Find where the given text appears and provide that cell's center as (X, Y) coordinate. 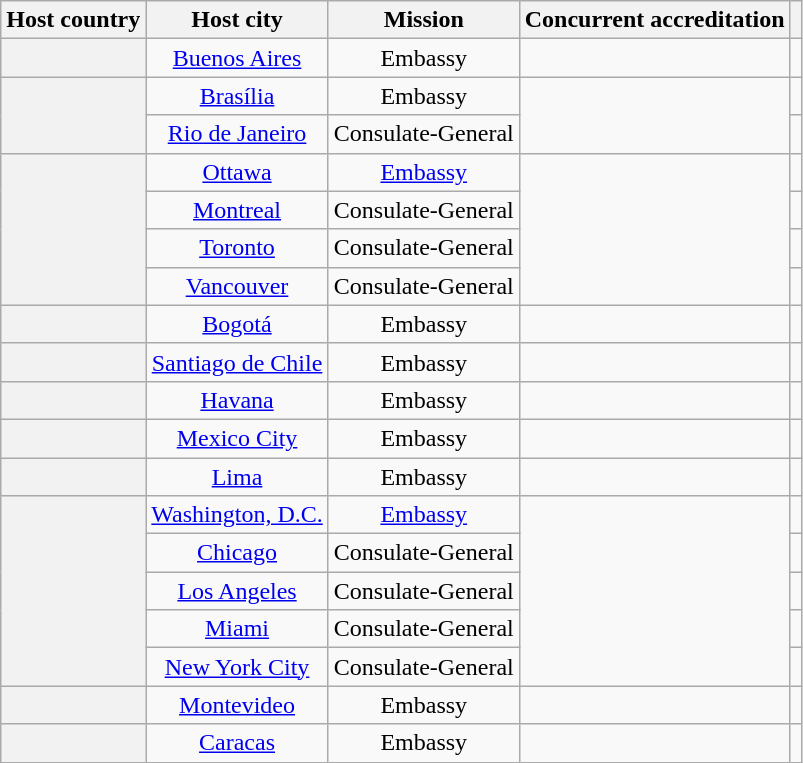
Montevideo (237, 705)
Mission (424, 20)
Concurrent accreditation (654, 20)
Mexico City (237, 438)
Host city (237, 20)
Buenos Aires (237, 58)
Santiago de Chile (237, 362)
Los Angeles (237, 591)
Brasília (237, 96)
Toronto (237, 248)
Vancouver (237, 286)
Lima (237, 477)
Host country (74, 20)
Rio de Janeiro (237, 134)
Washington, D.C. (237, 515)
Miami (237, 629)
Montreal (237, 210)
Ottawa (237, 172)
New York City (237, 667)
Chicago (237, 553)
Bogotá (237, 324)
Havana (237, 400)
Caracas (237, 743)
